Identify which cell holds the provided text, then report its [X, Y] central coordinate. 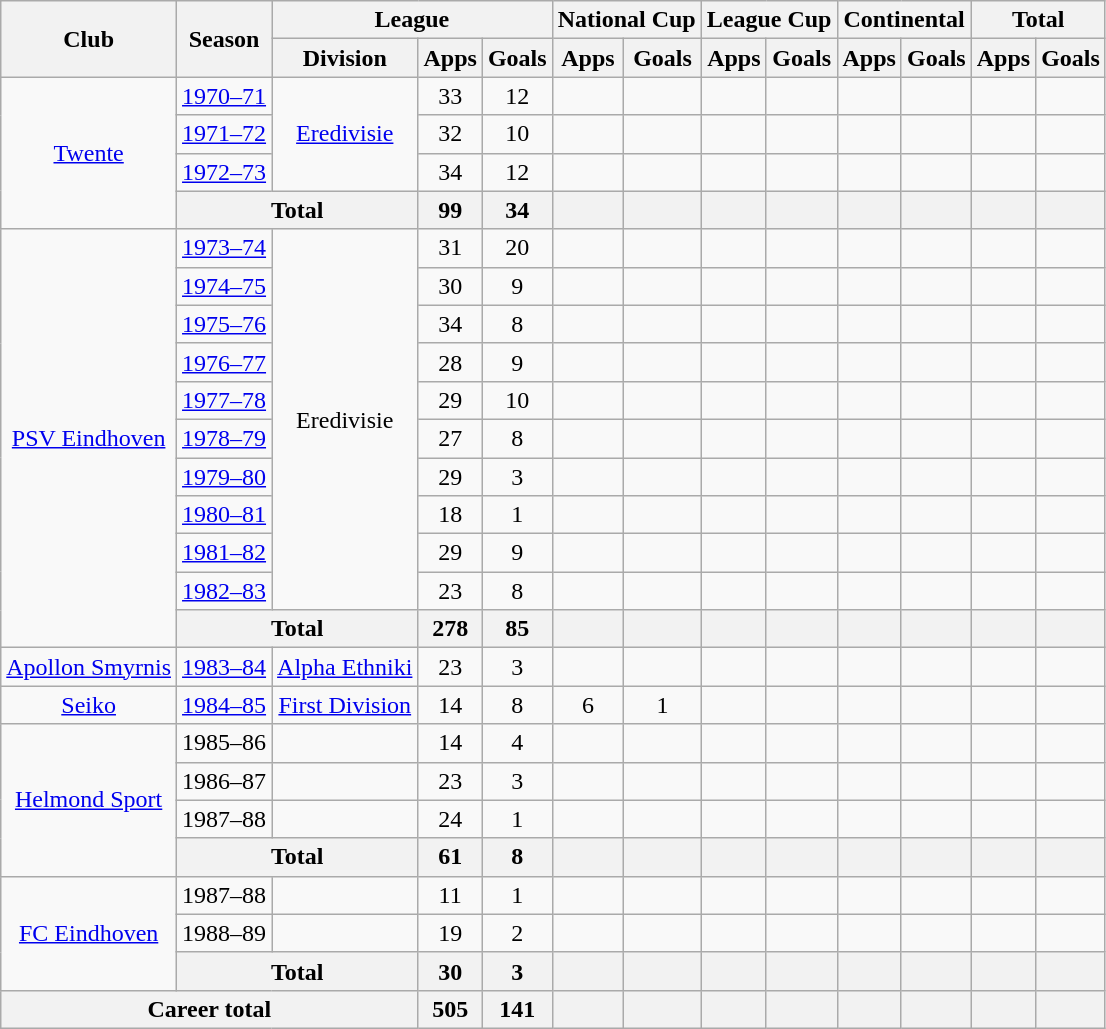
1977–78 [224, 400]
1975–76 [224, 324]
National Cup [626, 20]
League [412, 20]
20 [517, 248]
Division [345, 58]
31 [450, 248]
18 [450, 515]
19 [450, 933]
141 [517, 1009]
Apollon Smyrnis [89, 667]
505 [450, 1009]
99 [450, 210]
League Cup [769, 20]
1985–86 [224, 743]
27 [450, 438]
2 [517, 933]
85 [517, 629]
First Division [345, 705]
Seiko [89, 705]
28 [450, 362]
1981–82 [224, 553]
1973–74 [224, 248]
4 [517, 743]
1980–81 [224, 515]
32 [450, 134]
Twente [89, 153]
Continental [904, 20]
1986–87 [224, 781]
FC Eindhoven [89, 933]
1982–83 [224, 591]
1971–72 [224, 134]
24 [450, 819]
61 [450, 857]
Season [224, 39]
1979–80 [224, 477]
PSV Eindhoven [89, 438]
6 [588, 705]
1978–79 [224, 438]
Career total [210, 1009]
1974–75 [224, 286]
1972–73 [224, 172]
Club [89, 39]
33 [450, 96]
Helmond Sport [89, 800]
1976–77 [224, 362]
1970–71 [224, 96]
Alpha Ethniki [345, 667]
1984–85 [224, 705]
1983–84 [224, 667]
1988–89 [224, 933]
278 [450, 629]
11 [450, 895]
